Find where the given text appears and provide that cell's center as [X, Y] coordinate. 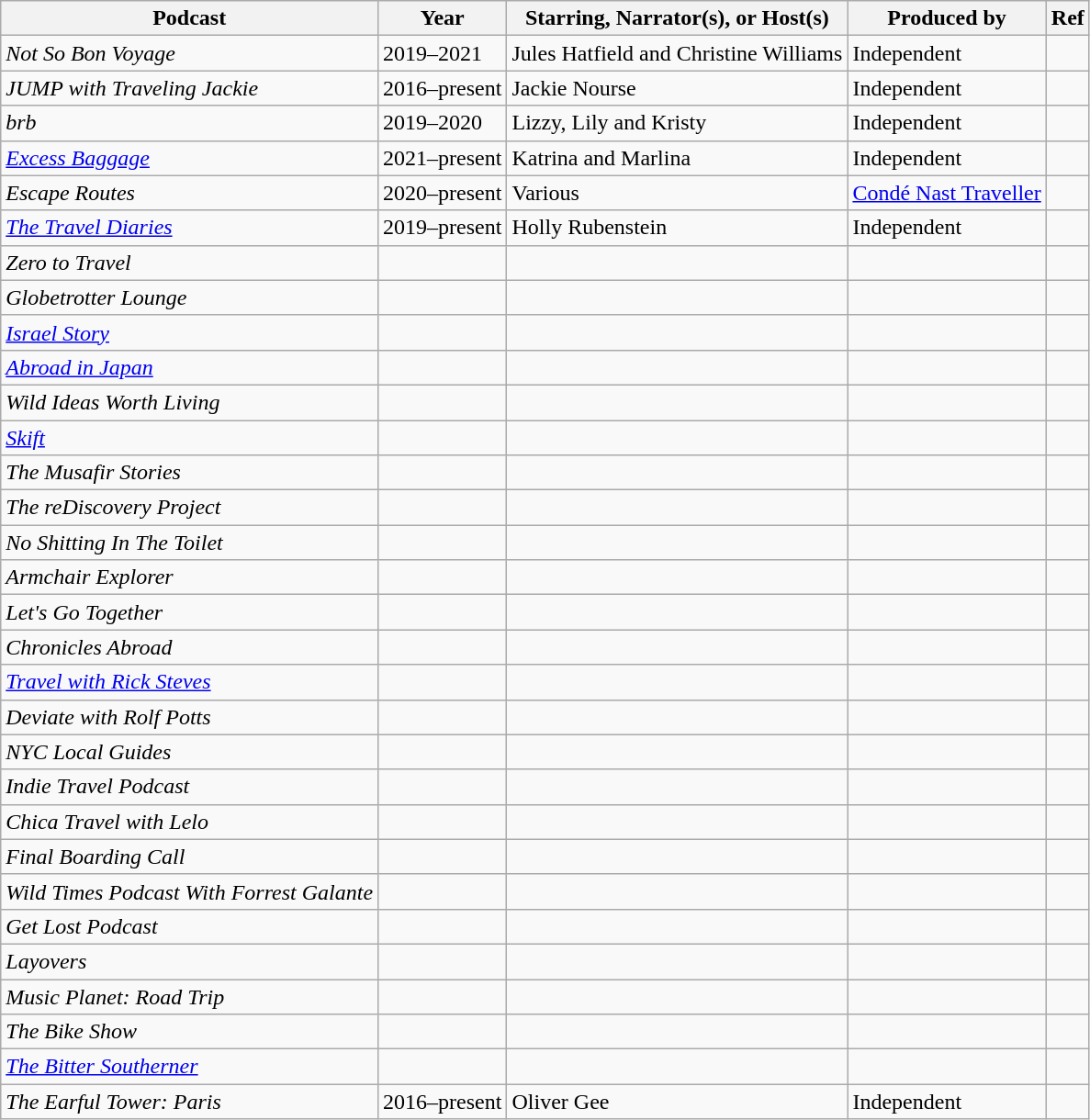
Israel Story [189, 332]
2019–2020 [443, 123]
2021–present [443, 158]
No Shitting In The Toilet [189, 543]
Jackie Nourse [678, 88]
Excess Baggage [189, 158]
Chica Travel with Lelo [189, 822]
Ref [1067, 18]
Final Boarding Call [189, 857]
The Musafir Stories [189, 473]
The Bitter Southerner [189, 1067]
The Earful Tower: Paris [189, 1102]
Holly Rubenstein [678, 228]
Year [443, 18]
2020–present [443, 193]
Condé Nast Traveller [947, 193]
Lizzy, Lily and Kristy [678, 123]
Jules Hatfield and Christine Williams [678, 53]
Let's Go Together [189, 612]
Escape Routes [189, 193]
Chronicles Abroad [189, 647]
The reDiscovery Project [189, 508]
Travel with Rick Steves [189, 682]
Music Planet: Road Trip [189, 996]
Wild Times Podcast With Forrest Galante [189, 891]
Get Lost Podcast [189, 926]
JUMP with Traveling Jackie [189, 88]
Skift [189, 438]
NYC Local Guides [189, 752]
The Travel Diaries [189, 228]
Podcast [189, 18]
Abroad in Japan [189, 367]
Wild Ideas Worth Living [189, 402]
Various [678, 193]
Zero to Travel [189, 263]
Indie Travel Podcast [189, 787]
Starring, Narrator(s), or Host(s) [678, 18]
Oliver Gee [678, 1102]
2019–present [443, 228]
The Bike Show [189, 1032]
Not So Bon Voyage [189, 53]
Deviate with Rolf Potts [189, 717]
Produced by [947, 18]
brb [189, 123]
Armchair Explorer [189, 577]
Globetrotter Lounge [189, 297]
Layovers [189, 961]
Katrina and Marlina [678, 158]
2019–2021 [443, 53]
